Return [X, Y] of the center of cell containing provided text 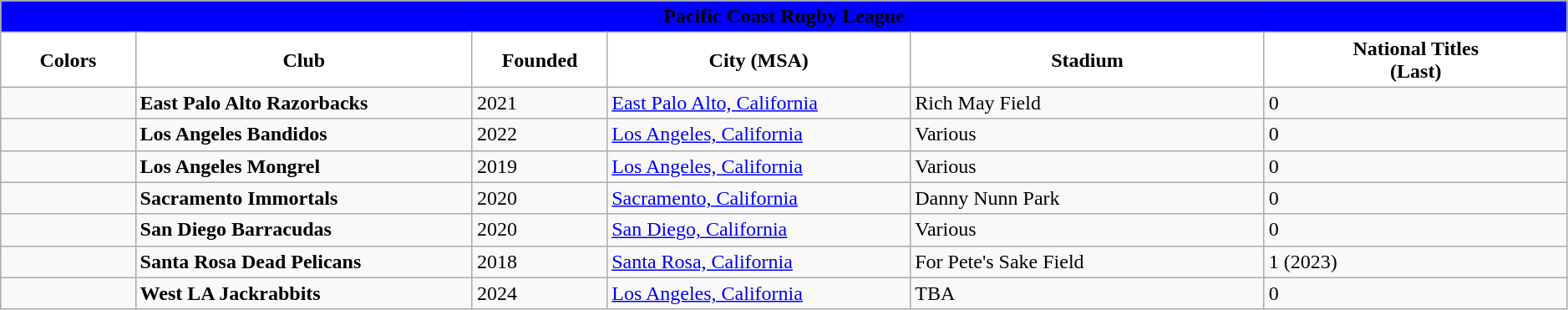
2021 [540, 103]
TBA [1088, 293]
East Palo Alto, California [759, 103]
Colors [69, 60]
Club [304, 60]
San Diego Barracudas [304, 230]
Sacramento, California [759, 198]
Sacramento Immortals [304, 198]
Danny Nunn Park [1088, 198]
East Palo Alto Razorbacks [304, 103]
Santa Rosa, California [759, 262]
Founded [540, 60]
Los Angeles Bandidos [304, 135]
2018 [540, 262]
Stadium [1088, 60]
1 (2023) [1415, 262]
2019 [540, 166]
For Pete's Sake Field [1088, 262]
Los Angeles Mongrel [304, 166]
National Titles(Last) [1415, 60]
Santa Rosa Dead Pelicans [304, 262]
San Diego, California [759, 230]
2024 [540, 293]
West LA Jackrabbits [304, 293]
City (MSA) [759, 60]
Rich May Field [1088, 103]
Pacific Coast Rugby League [784, 17]
2022 [540, 135]
